Capture the cell that displays the provided text and extract its (x, y) central coordinate. 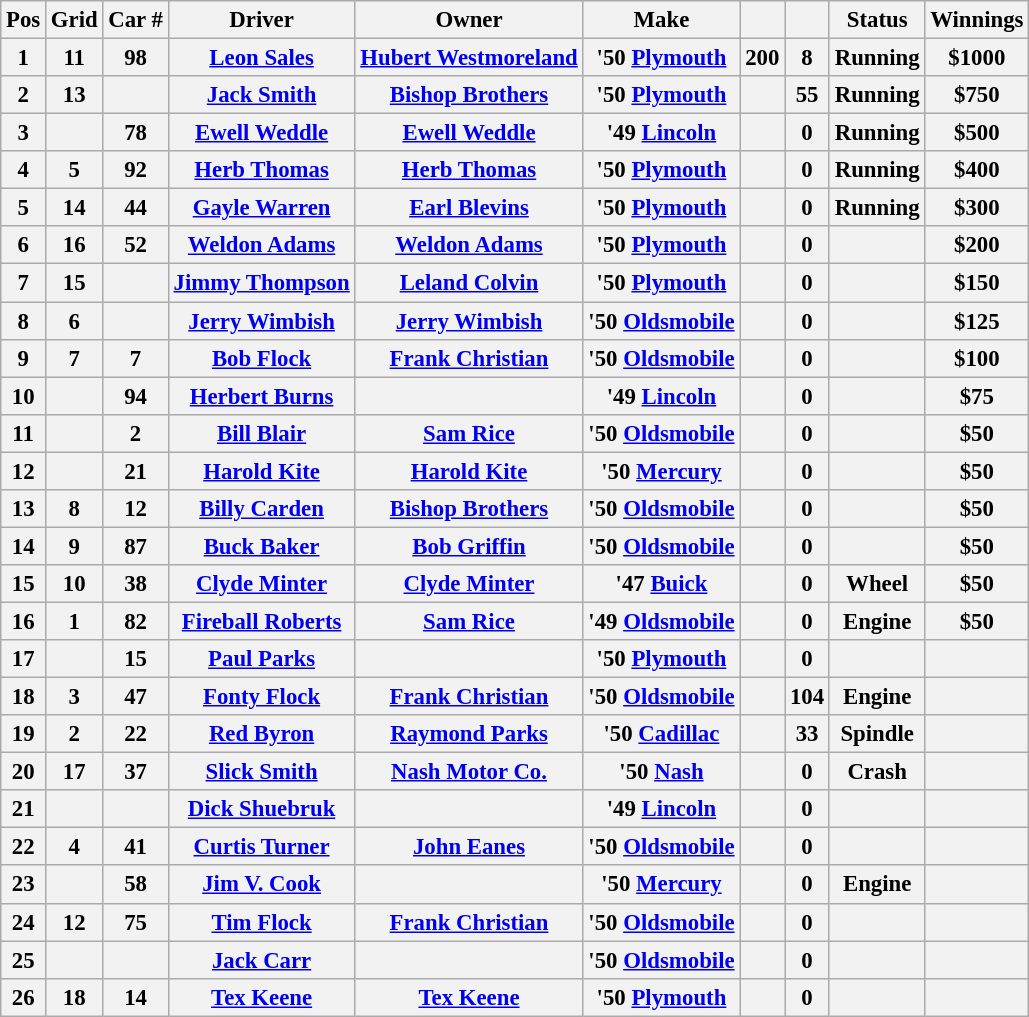
Slick Smith (262, 772)
Tim Flock (262, 922)
24 (24, 922)
$300 (977, 208)
$150 (977, 283)
23 (24, 885)
$1000 (977, 58)
Curtis Turner (262, 847)
200 (762, 58)
'50 Cadillac (662, 734)
Spindle (876, 734)
Paul Parks (262, 659)
33 (808, 734)
$125 (977, 321)
58 (136, 885)
Leland Colvin (469, 283)
55 (808, 95)
37 (136, 772)
52 (136, 245)
26 (24, 997)
$100 (977, 358)
78 (136, 133)
Owner (469, 20)
Fonty Flock (262, 697)
John Eanes (469, 847)
'50 Nash (662, 772)
19 (24, 734)
Bob Flock (262, 358)
$750 (977, 95)
104 (808, 697)
Pos (24, 20)
Status (876, 20)
Grid (74, 20)
92 (136, 170)
41 (136, 847)
Leon Sales (262, 58)
20 (24, 772)
Nash Motor Co. (469, 772)
$400 (977, 170)
'49 Oldsmobile (662, 621)
25 (24, 960)
Bob Griffin (469, 546)
Wheel (876, 584)
Billy Carden (262, 509)
Dick Shuebruk (262, 809)
Gayle Warren (262, 208)
Red Byron (262, 734)
Raymond Parks (469, 734)
75 (136, 922)
47 (136, 697)
'47 Buick (662, 584)
Make (662, 20)
Jack Smith (262, 95)
Winnings (977, 20)
38 (136, 584)
44 (136, 208)
Earl Blevins (469, 208)
Driver (262, 20)
Hubert Westmoreland (469, 58)
82 (136, 621)
$500 (977, 133)
Jimmy Thompson (262, 283)
Jim V. Cook (262, 885)
94 (136, 396)
Crash (876, 772)
98 (136, 58)
Bill Blair (262, 433)
Buck Baker (262, 546)
Fireball Roberts (262, 621)
Car # (136, 20)
Jack Carr (262, 960)
87 (136, 546)
Herbert Burns (262, 396)
$75 (977, 396)
$200 (977, 245)
